Scan for the cell matching the given text and deliver its [x, y] coordinate at center. 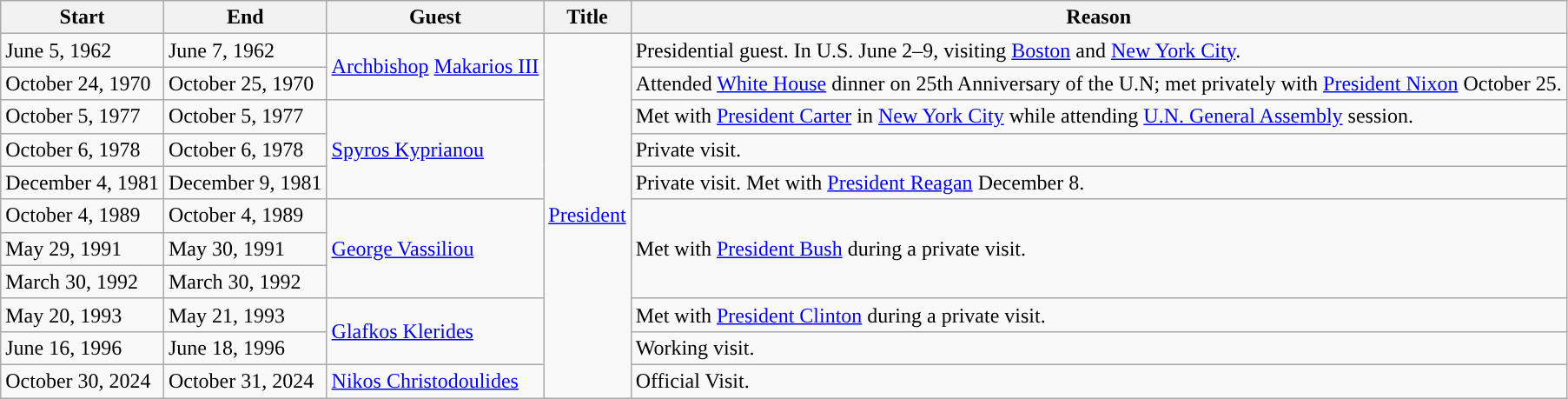
May 21, 1993 [245, 315]
June 7, 1962 [245, 50]
George Vassiliou [435, 249]
Official Visit. [1098, 381]
October 30, 2024 [83, 381]
Spyros Kyprianou [435, 150]
June 16, 1996 [83, 348]
Working visit. [1098, 348]
Nikos Christodoulides [435, 381]
May 30, 1991 [245, 249]
Met with President Carter in New York City while attending U.N. General Assembly session. [1098, 116]
Archbishop Makarios III [435, 67]
Private visit. [1098, 150]
October 24, 1970 [83, 83]
October 31, 2024 [245, 381]
December 4, 1981 [83, 183]
June 18, 1996 [245, 348]
May 20, 1993 [83, 315]
Met with President Bush during a private visit. [1098, 249]
May 29, 1991 [83, 249]
October 25, 1970 [245, 83]
Reason [1098, 17]
End [245, 17]
Met with President Clinton during a private visit. [1098, 315]
Guest [435, 17]
June 5, 1962 [83, 50]
Attended White House dinner on 25th Anniversary of the U.N; met privately with President Nixon October 25. [1098, 83]
Start [83, 17]
Glafkos Klerides [435, 331]
Presidential guest. In U.S. June 2–9, visiting Boston and New York City. [1098, 50]
President [587, 216]
Private visit. Met with President Reagan December 8. [1098, 183]
December 9, 1981 [245, 183]
Title [587, 17]
